Return [X, Y] of the center of cell containing provided text 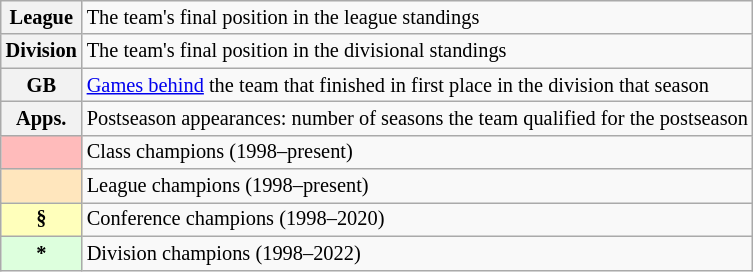
Games behind the team that finished in first place in the division that season [418, 85]
Class champions (1998–present) [418, 152]
§ [42, 219]
League champions (1998–present) [418, 186]
Conference champions (1998–2020) [418, 219]
Division champions (1998–2022) [418, 253]
League [42, 17]
* [42, 253]
Postseason appearances: number of seasons the team qualified for the postseason [418, 118]
Apps. [42, 118]
GB [42, 85]
The team's final position in the divisional standings [418, 51]
The team's final position in the league standings [418, 17]
Division [42, 51]
